Return [X, Y] of the center of cell containing provided text 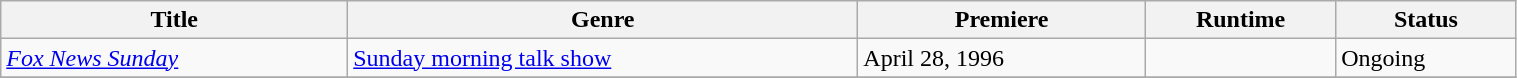
Sunday morning talk show [603, 58]
Genre [603, 20]
Title [174, 20]
April 28, 1996 [1002, 58]
Fox News Sunday [174, 58]
Status [1426, 20]
Premiere [1002, 20]
Runtime [1240, 20]
Ongoing [1426, 58]
